For the text-containing cell, return its midpoint in [x, y] coordinate format. 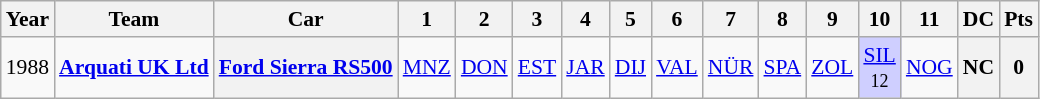
NÜR [731, 68]
SPA [783, 68]
3 [538, 19]
NC [978, 68]
DC [978, 19]
6 [677, 19]
9 [832, 19]
VAL [677, 68]
0 [1018, 68]
10 [880, 19]
11 [930, 19]
SIL12 [880, 68]
MNZ [427, 68]
1988 [28, 68]
DON [484, 68]
4 [586, 19]
2 [484, 19]
EST [538, 68]
7 [731, 19]
8 [783, 19]
NOG [930, 68]
Arquati UK Ltd [134, 68]
Pts [1018, 19]
DIJ [630, 68]
1 [427, 19]
Year [28, 19]
JAR [586, 68]
Team [134, 19]
5 [630, 19]
ZOL [832, 68]
Car [306, 19]
Ford Sierra RS500 [306, 68]
